Scan for the cell matching the given text and deliver its [X, Y] coordinate at center. 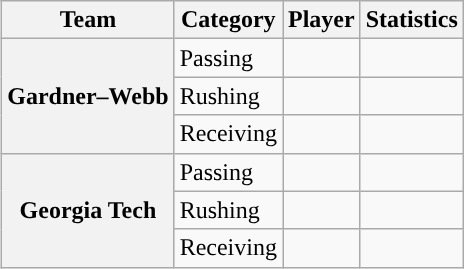
Team [88, 20]
Category [228, 20]
Player [321, 20]
Georgia Tech [88, 210]
Gardner–Webb [88, 96]
Statistics [412, 20]
